Find where the given text appears and provide that cell's center as (X, Y) coordinate. 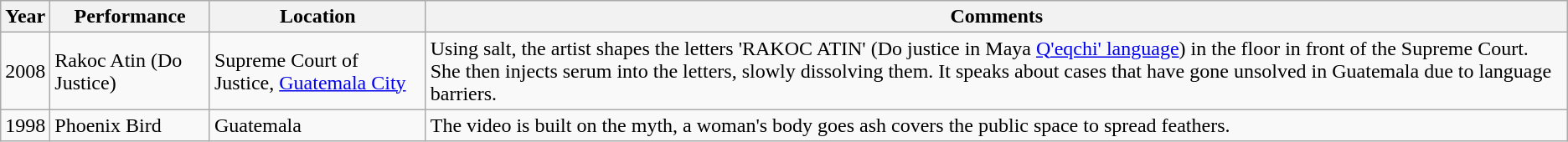
Rakoc Atin (Do Justice) (131, 71)
Phoenix Bird (131, 125)
1998 (25, 125)
Performance (131, 17)
Year (25, 17)
2008 (25, 71)
Location (317, 17)
Supreme Court of Justice, Guatemala City (317, 71)
The video is built on the myth, a woman's body goes ash covers the public space to spread feathers. (997, 125)
Comments (997, 17)
Guatemala (317, 125)
